Scan for the cell matching the given text and deliver its [X, Y] coordinate at center. 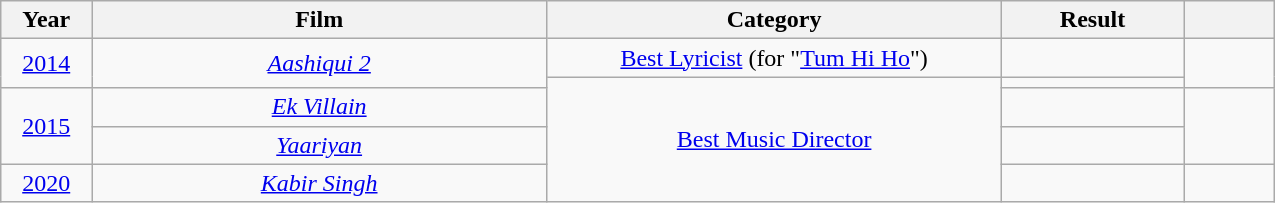
Best Music Director [774, 140]
2020 [46, 183]
Kabir Singh [320, 183]
Film [320, 20]
Result [1093, 20]
Ek Villain [320, 107]
Yaariyan [320, 145]
Year [46, 20]
Best Lyricist (for "Tum Hi Ho") [774, 58]
2015 [46, 126]
Aashiqui 2 [320, 64]
Category [774, 20]
2014 [46, 64]
